For the text-containing cell, return its midpoint in (X, Y) coordinate format. 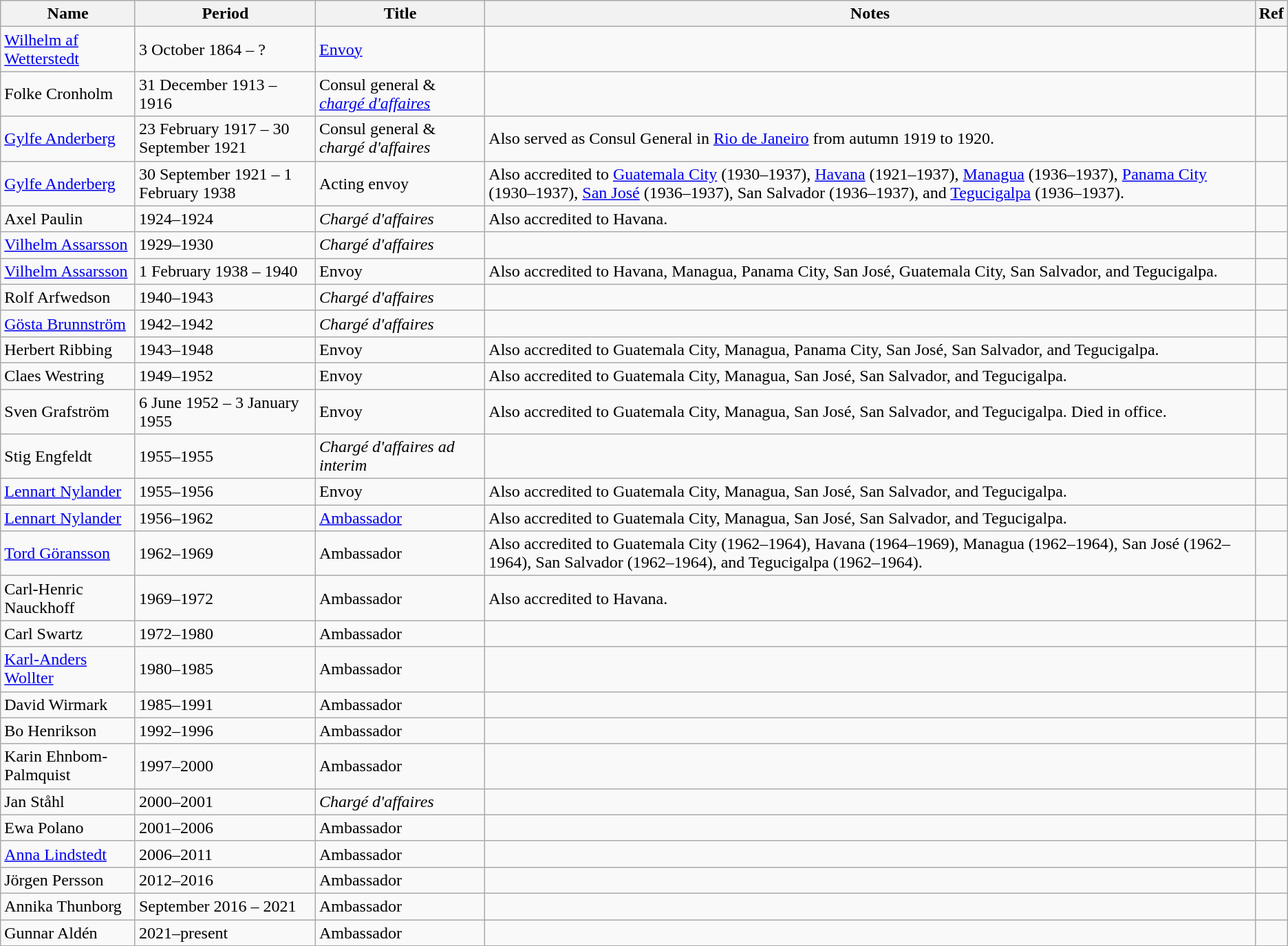
1929–1930 (225, 245)
Carl Swartz (68, 634)
Ref (1271, 14)
Wilhelm af Wetterstedt (68, 50)
Folke Cronholm (68, 94)
1972–1980 (225, 634)
1956–1962 (225, 518)
Bo Henrikson (68, 731)
1969–1972 (225, 599)
6 June 1952 – 3 January 1955 (225, 411)
2006–2011 (225, 854)
1985–1991 (225, 705)
Period (225, 14)
Herbert Ribbing (68, 350)
Also accredited to Guatemala City, Managua, San José, San Salvador, and Tegucigalpa. Died in office. (870, 411)
1 February 1938 – 1940 (225, 271)
Jan Ståhl (68, 802)
1942–1942 (225, 323)
1962–1969 (225, 553)
Annika Thunborg (68, 906)
1992–1996 (225, 731)
Also served as Consul General in Rio de Janeiro from autumn 1919 to 1920. (870, 139)
1955–1956 (225, 492)
Notes (870, 14)
Carl-Henric Nauckhoff (68, 599)
September 2016 – 2021 (225, 906)
Name (68, 14)
Tord Göransson (68, 553)
Claes Westring (68, 376)
Rolf Arfwedson (68, 297)
Ewa Polano (68, 828)
1949–1952 (225, 376)
1924–1924 (225, 219)
23 February 1917 – 30 September 1921 (225, 139)
3 October 1864 – ? (225, 50)
Karl-Anders Wollter (68, 669)
1997–2000 (225, 766)
Jörgen Persson (68, 880)
Anna Lindstedt (68, 854)
Gösta Brunnström (68, 323)
2001–2006 (225, 828)
31 December 1913 – 1916 (225, 94)
Also accredited to Guatemala City, Managua, Panama City, San José, San Salvador, and Tegucigalpa. (870, 350)
2000–2001 (225, 802)
Title (400, 14)
David Wirmark (68, 705)
Acting envoy (400, 183)
2021–present (225, 932)
30 September 1921 – 1 February 1938 (225, 183)
Chargé d'affaires ad interim (400, 457)
1940–1943 (225, 297)
Gunnar Aldén (68, 932)
1980–1985 (225, 669)
Axel Paulin (68, 219)
1955–1955 (225, 457)
Stig Engfeldt (68, 457)
Karin Ehnbom-Palmquist (68, 766)
Sven Grafström (68, 411)
2012–2016 (225, 880)
1943–1948 (225, 350)
Also accredited to Havana, Managua, Panama City, San José, Guatemala City, San Salvador, and Tegucigalpa. (870, 271)
